Output the (x, y) coordinate of the center of the cell containing the given text.  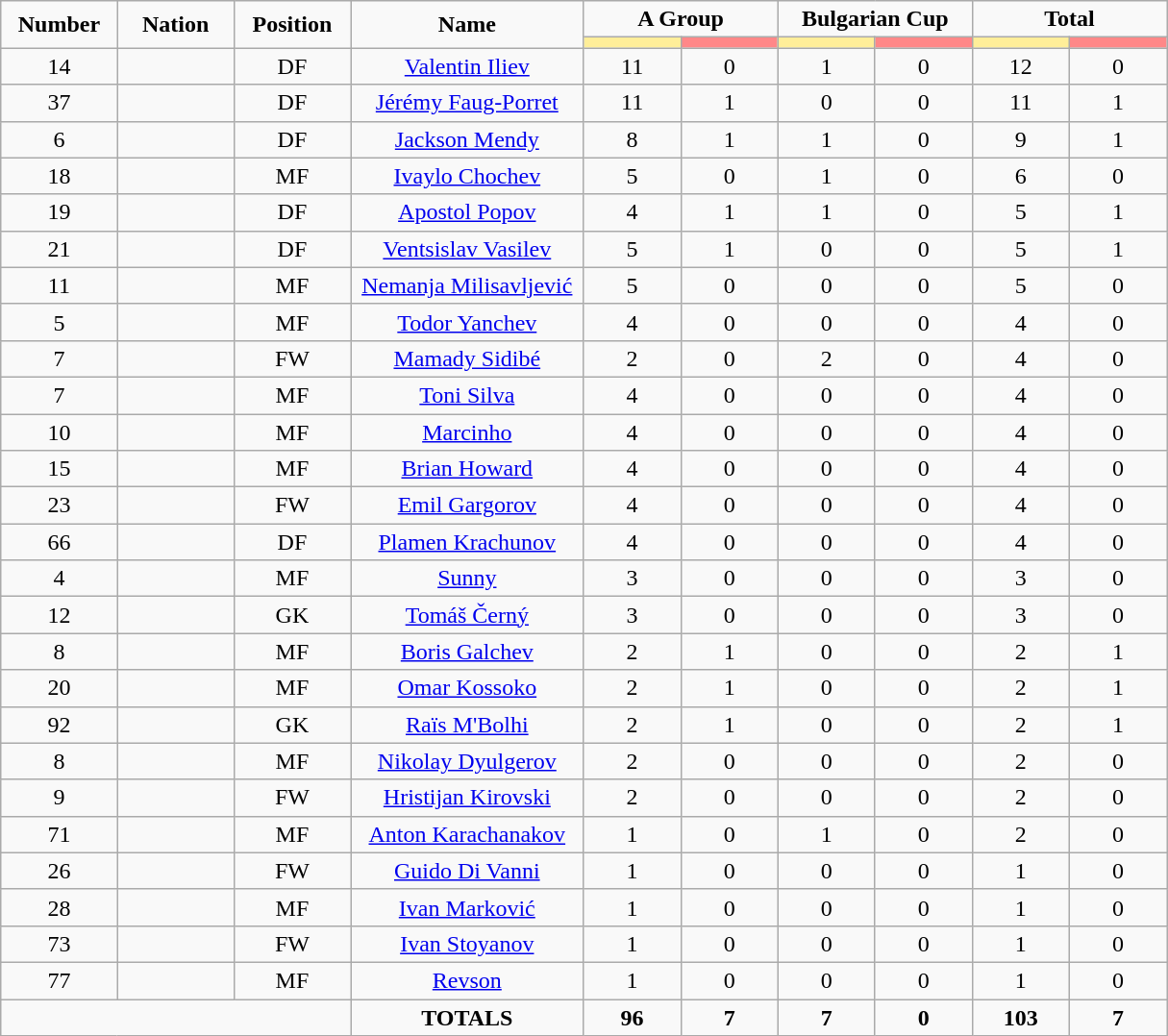
Bulgarian Cup (875, 19)
Number (60, 25)
Toni Silva (467, 395)
14 (60, 66)
Nikolay Dyulgerov (467, 761)
18 (60, 176)
Tomáš Černý (467, 615)
73 (60, 944)
Mamady Sidibé (467, 358)
Position (292, 25)
19 (60, 212)
Marcinho (467, 432)
10 (60, 432)
Nemanja Milisavljević (467, 285)
15 (60, 469)
66 (60, 542)
A Group (681, 19)
20 (60, 688)
Jackson Mendy (467, 139)
Jérémy Faug-Porret (467, 103)
Apostol Popov (467, 212)
Sunny (467, 579)
Ivan Marković (467, 907)
92 (60, 725)
71 (60, 834)
Total (1069, 19)
37 (60, 103)
Nation (175, 25)
77 (60, 980)
Plamen Krachunov (467, 542)
Ventsislav Vasilev (467, 249)
26 (60, 871)
Hristijan Kirovski (467, 798)
Todor Yanchev (467, 322)
Anton Karachanakov (467, 834)
21 (60, 249)
23 (60, 506)
Brian Howard (467, 469)
Boris Galchev (467, 652)
Name (467, 25)
Ivaylo Chochev (467, 176)
28 (60, 907)
Valentin Iliev (467, 66)
96 (633, 1018)
103 (1021, 1018)
Ivan Stoyanov (467, 944)
Revson (467, 980)
Guido Di Vanni (467, 871)
Raïs M'Bolhi (467, 725)
Emil Gargorov (467, 506)
TOTALS (467, 1018)
Omar Kossoko (467, 688)
